Find where the given text appears and provide that cell's center as (x, y) coordinate. 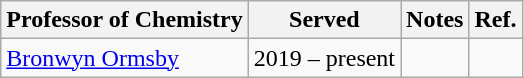
Bronwyn Ormsby (124, 58)
2019 – present (324, 58)
Served (324, 20)
Professor of Chemistry (124, 20)
Notes (435, 20)
Ref. (496, 20)
